Determine the (X, Y) coordinate at the center of the cell enclosing the given text.  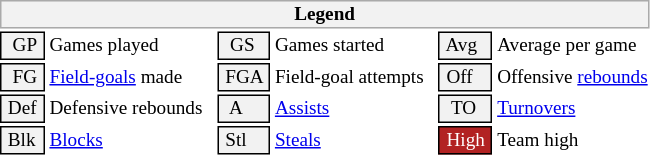
Steals (354, 140)
Stl (244, 140)
High (466, 140)
GP (22, 46)
Games played (131, 46)
Avg (466, 46)
FG (22, 77)
Def (22, 108)
FGA (244, 77)
Turnovers (573, 108)
TO (466, 108)
Blk (22, 140)
A (244, 108)
Average per game (573, 46)
GS (244, 46)
Assists (354, 108)
Field-goal attempts (354, 77)
Blocks (131, 140)
Team high (573, 140)
Offensive rebounds (573, 77)
Defensive rebounds (131, 108)
Off (466, 77)
Games started (354, 46)
Legend (324, 14)
Field-goals made (131, 77)
